Determine the [X, Y] coordinate at the center of the cell enclosing the given text.  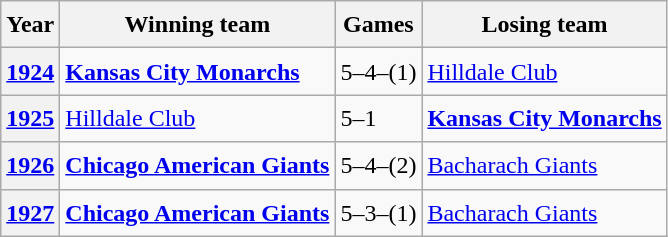
1924 [30, 72]
5–4–(1) [378, 72]
5–3–(1) [378, 212]
Games [378, 24]
Winning team [198, 24]
1927 [30, 212]
1926 [30, 166]
Year [30, 24]
5–1 [378, 118]
5–4–(2) [378, 166]
Losing team [544, 24]
1925 [30, 118]
